Return [x, y] of the center of cell containing provided text 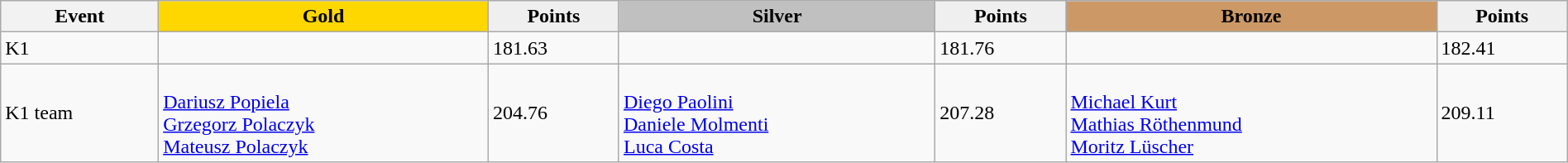
181.76 [1001, 48]
K1 [79, 48]
Silver [777, 17]
Bronze [1251, 17]
204.76 [553, 113]
Diego PaoliniDaniele MolmentiLuca Costa [777, 113]
K1 team [79, 113]
Gold [324, 17]
Dariusz PopielaGrzegorz PolaczykMateusz Polaczyk [324, 113]
181.63 [553, 48]
209.11 [1502, 113]
182.41 [1502, 48]
207.28 [1001, 113]
Michael KurtMathias RöthenmundMoritz Lüscher [1251, 113]
Event [79, 17]
